Locate the cell with the specified text and output its (x, y) center coordinate. 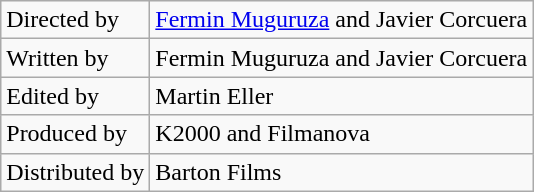
Produced by (76, 134)
Barton Films (342, 172)
Martin Eller (342, 96)
Directed by (76, 20)
Written by (76, 58)
Distributed by (76, 172)
Edited by (76, 96)
K2000 and Filmanova (342, 134)
